Return the [x, y] coordinate for the center point of the cell that contains the specified text.  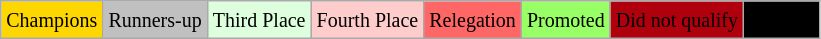
Third Place [259, 20]
Champions [52, 20]
Runners-up [155, 20]
Relegation [473, 20]
Did not qualify [676, 20]
not held [781, 20]
Promoted [566, 20]
Fourth Place [368, 20]
